From the cell containing the given text, extract its center point as [x, y] coordinate. 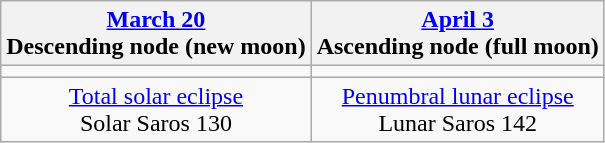
Total solar eclipseSolar Saros 130 [156, 110]
April 3Ascending node (full moon) [458, 34]
March 20Descending node (new moon) [156, 34]
Penumbral lunar eclipseLunar Saros 142 [458, 110]
